Determine the [x, y] coordinate at the center of the cell enclosing the given text.  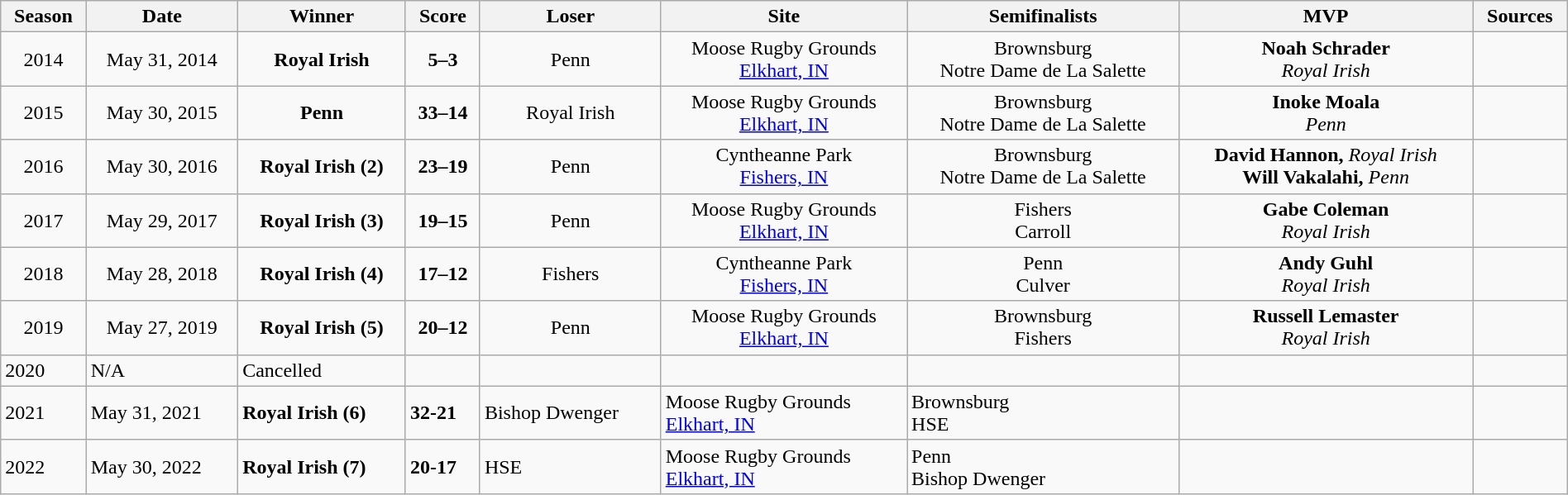
2022 [43, 466]
Season [43, 17]
PennBishop Dwenger [1044, 466]
Fishers [571, 274]
May 30, 2022 [162, 466]
May 31, 2021 [162, 413]
MVP [1327, 17]
Date [162, 17]
Noah SchraderRoyal Irish [1327, 59]
May 27, 2019 [162, 327]
Semifinalists [1044, 17]
2019 [43, 327]
32-21 [442, 413]
BrownsburgFishers [1044, 327]
Royal Irish (4) [323, 274]
33–14 [442, 112]
Royal Irish (2) [323, 167]
May 30, 2016 [162, 167]
2017 [43, 220]
May 30, 2015 [162, 112]
N/A [162, 370]
2020 [43, 370]
Royal Irish (6) [323, 413]
Gabe ColemanRoyal Irish [1327, 220]
Score [442, 17]
Sources [1520, 17]
20–12 [442, 327]
17–12 [442, 274]
23–19 [442, 167]
May 31, 2014 [162, 59]
2021 [43, 413]
HSE [571, 466]
BrownsburgHSE [1044, 413]
Site [784, 17]
2015 [43, 112]
5–3 [442, 59]
Bishop Dwenger [571, 413]
Cancelled [323, 370]
Inoke MoalaPenn [1327, 112]
May 28, 2018 [162, 274]
2014 [43, 59]
Russell LemasterRoyal Irish [1327, 327]
19–15 [442, 220]
Winner [323, 17]
David Hannon, Royal IrishWill Vakalahi, Penn [1327, 167]
FishersCarroll [1044, 220]
Royal Irish (3) [323, 220]
20-17 [442, 466]
2018 [43, 274]
Andy GuhlRoyal Irish [1327, 274]
2016 [43, 167]
Loser [571, 17]
PennCulver [1044, 274]
Royal Irish (7) [323, 466]
Royal Irish (5) [323, 327]
May 29, 2017 [162, 220]
